Return (X, Y) of the center of cell containing provided text 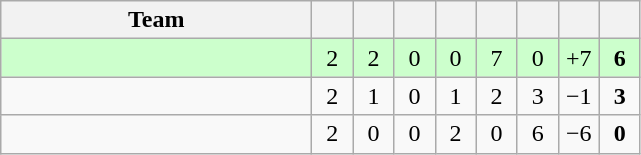
−6 (578, 134)
7 (496, 58)
+7 (578, 58)
−1 (578, 96)
Team (156, 20)
